Locate the cell with the specified text and output its (X, Y) center coordinate. 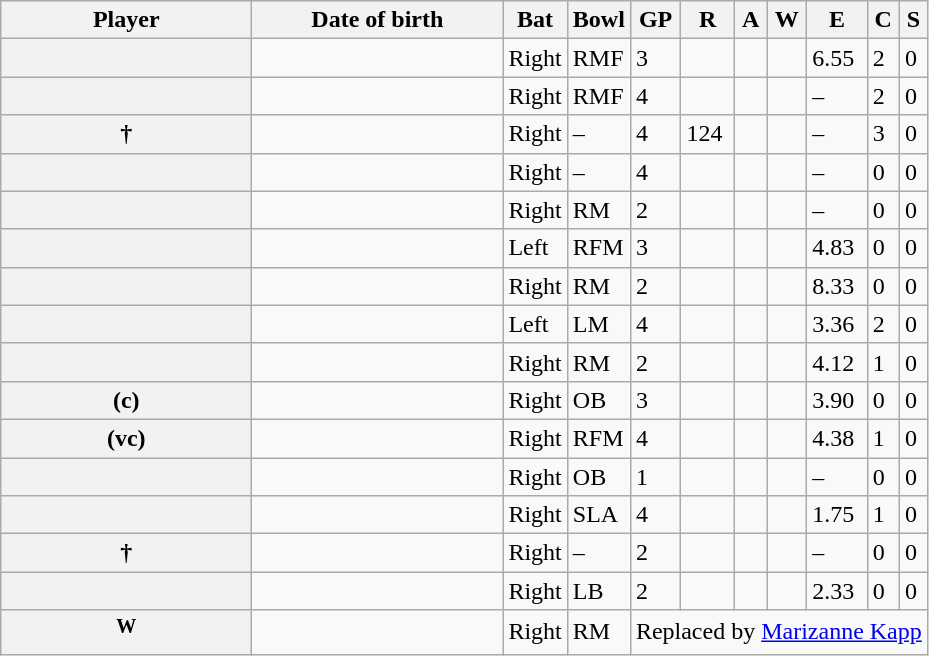
3.36 (837, 324)
SLA (598, 515)
6.55 (837, 58)
E (837, 20)
R (708, 20)
(c) (126, 400)
Bowl (598, 20)
GP (656, 20)
S (913, 20)
LM (598, 324)
1.75 (837, 515)
(vc) (126, 438)
Replaced by Marizanne Kapp (778, 632)
C (883, 20)
LB (598, 591)
3.90 (837, 400)
Date of birth (378, 20)
A (750, 20)
4.38 (837, 438)
124 (708, 134)
8.33 (837, 286)
4.83 (837, 248)
4.12 (837, 362)
Bat (535, 20)
Player (126, 20)
2.33 (837, 591)
